Output the [x, y] coordinate of the center of the cell containing the given text.  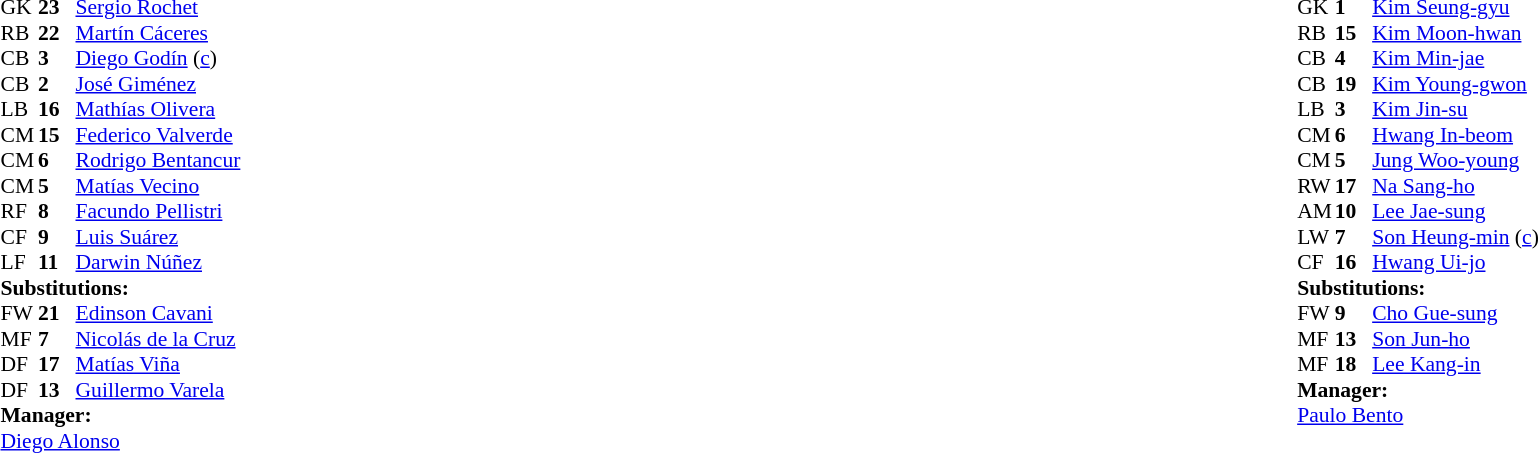
Matías Vecino [158, 186]
19 [1354, 84]
Facundo Pellistri [158, 211]
Matías Viña [158, 365]
RW [1316, 186]
21 [57, 313]
8 [57, 211]
Martín Cáceres [158, 33]
Mathías Olivera [158, 109]
Luis Suárez [158, 237]
Darwin Núñez [158, 263]
2 [57, 84]
22 [57, 33]
LF [19, 263]
RF [19, 211]
18 [1354, 365]
Nicolás de la Cruz [158, 339]
Guillermo Varela [158, 390]
4 [1354, 59]
Edinson Cavani [158, 313]
José Giménez [158, 84]
LW [1316, 237]
Diego Godín (c) [158, 59]
Manager: [120, 415]
10 [1354, 211]
Substitutions: [120, 288]
11 [57, 263]
Rodrigo Bentancur [158, 161]
AM [1316, 211]
Federico Valverde [158, 135]
